For the text-containing cell, return its midpoint in (X, Y) coordinate format. 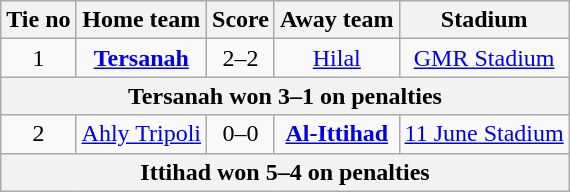
Tersanah (141, 58)
1 (38, 58)
Al-Ittihad (336, 134)
Stadium (484, 20)
Hilal (336, 58)
Ittihad won 5–4 on penalties (285, 172)
0–0 (241, 134)
11 June Stadium (484, 134)
Tie no (38, 20)
2 (38, 134)
Score (241, 20)
GMR Stadium (484, 58)
Tersanah won 3–1 on penalties (285, 96)
2–2 (241, 58)
Ahly Tripoli (141, 134)
Home team (141, 20)
Away team (336, 20)
